Provide the [X, Y] coordinate of the cell's center where the given text is located.  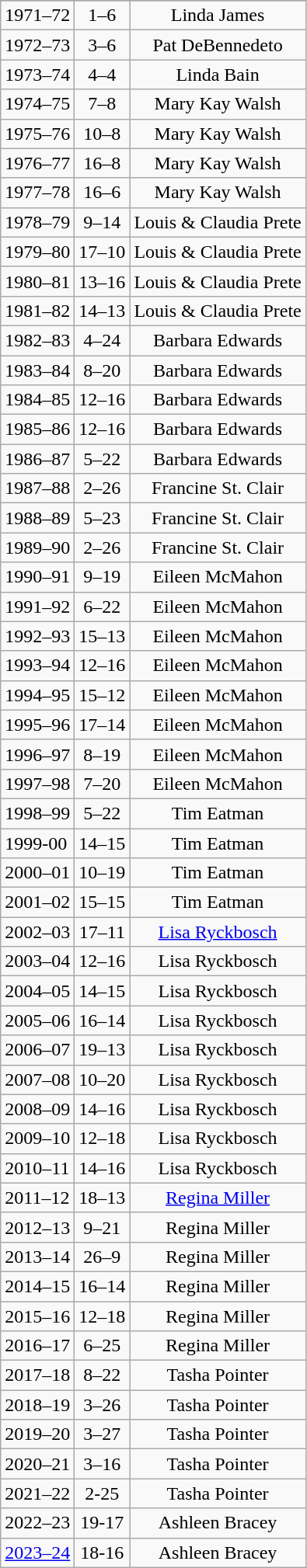
10–20 [103, 1080]
3–26 [103, 1405]
Linda Bain [218, 75]
4–4 [103, 75]
17–11 [103, 932]
2023–24 [37, 1552]
2005–06 [37, 1020]
2-25 [103, 1493]
9–14 [103, 222]
16–6 [103, 193]
2019–20 [37, 1434]
1982–83 [37, 340]
13–16 [103, 281]
2001–02 [37, 902]
1998–99 [37, 813]
15–13 [103, 636]
8–19 [103, 754]
2020–21 [37, 1464]
1985–86 [37, 429]
1988–89 [37, 518]
2002–03 [37, 932]
2016–17 [37, 1346]
2013–14 [37, 1257]
1999-00 [37, 843]
1990–91 [37, 577]
3–16 [103, 1464]
15–12 [103, 695]
8–22 [103, 1375]
2009–10 [37, 1139]
Linda James [218, 16]
1996–97 [37, 754]
8–20 [103, 370]
2014–15 [37, 1286]
Pat DeBennedeto [218, 45]
1979–80 [37, 252]
1994–95 [37, 695]
1975–76 [37, 134]
1993–94 [37, 666]
5–23 [103, 518]
9–21 [103, 1227]
3–6 [103, 45]
1–6 [103, 16]
19-17 [103, 1523]
2008–09 [37, 1109]
15–15 [103, 902]
2017–18 [37, 1375]
17–10 [103, 252]
6–25 [103, 1346]
2021–22 [37, 1493]
9–19 [103, 577]
1978–79 [37, 222]
14–13 [103, 311]
2007–08 [37, 1080]
3–27 [103, 1434]
1992–93 [37, 636]
2018–19 [37, 1405]
2000–01 [37, 873]
18-16 [103, 1552]
1972–73 [37, 45]
1980–81 [37, 281]
1973–74 [37, 75]
2003–04 [37, 961]
2010–11 [37, 1168]
7–20 [103, 784]
18–13 [103, 1198]
16–8 [103, 163]
6–22 [103, 607]
1997–98 [37, 784]
1974–75 [37, 104]
10–19 [103, 873]
1977–78 [37, 193]
2004–05 [37, 991]
1991–92 [37, 607]
1984–85 [37, 400]
1995–96 [37, 725]
1971–72 [37, 16]
1983–84 [37, 370]
7–8 [103, 104]
1976–77 [37, 163]
2012–13 [37, 1227]
1987–88 [37, 488]
1989–90 [37, 548]
4–24 [103, 340]
2015–16 [37, 1316]
1981–82 [37, 311]
2022–23 [37, 1523]
10–8 [103, 134]
1986–87 [37, 459]
17–14 [103, 725]
26–9 [103, 1257]
2006–07 [37, 1050]
2011–12 [37, 1198]
19–13 [103, 1050]
